Identify which cell holds the provided text, then report its (x, y) central coordinate. 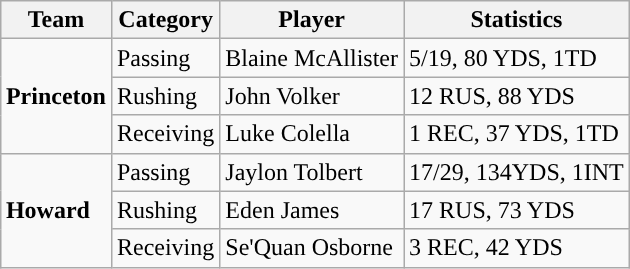
Player (312, 20)
5/19, 80 YDS, 1TD (517, 58)
17/29, 134YDS, 1INT (517, 172)
Howard (56, 210)
Statistics (517, 20)
Jaylon Tolbert (312, 172)
Se'Quan Osborne (312, 248)
1 REC, 37 YDS, 1TD (517, 134)
17 RUS, 73 YDS (517, 210)
John Volker (312, 96)
3 REC, 42 YDS (517, 248)
Eden James (312, 210)
12 RUS, 88 YDS (517, 96)
Category (165, 20)
Luke Colella (312, 134)
Princeton (56, 96)
Team (56, 20)
Blaine McAllister (312, 58)
